Output the [X, Y] coordinate of the center of the cell containing the given text.  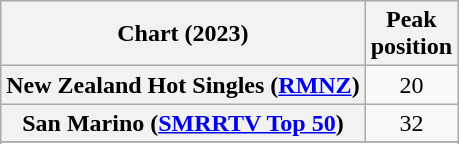
Chart (2023) [183, 34]
32 [411, 123]
New Zealand Hot Singles (RMNZ) [183, 85]
San Marino (SMRRTV Top 50) [183, 123]
20 [411, 85]
Peakposition [411, 34]
